Output the (x, y) coordinate of the center of the cell containing the given text.  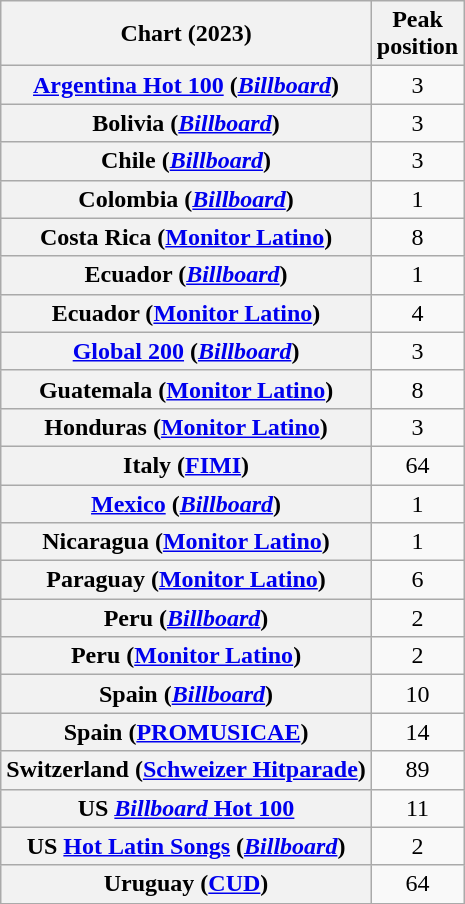
14 (417, 732)
Colombia (Billboard) (186, 199)
11 (417, 808)
4 (417, 313)
Peru (Billboard) (186, 618)
Nicaragua (Monitor Latino) (186, 542)
Global 200 (Billboard) (186, 351)
89 (417, 770)
Spain (Billboard) (186, 694)
US Billboard Hot 100 (186, 808)
Switzerland (Schweizer Hitparade) (186, 770)
Guatemala (Monitor Latino) (186, 389)
Spain (PROMUSICAE) (186, 732)
US Hot Latin Songs (Billboard) (186, 846)
Ecuador (Billboard) (186, 275)
Costa Rica (Monitor Latino) (186, 237)
Paraguay (Monitor Latino) (186, 580)
Chile (Billboard) (186, 161)
Honduras (Monitor Latino) (186, 427)
Italy (FIMI) (186, 465)
Bolivia (Billboard) (186, 123)
Peakposition (417, 34)
Uruguay (CUD) (186, 884)
Ecuador (Monitor Latino) (186, 313)
Argentina Hot 100 (Billboard) (186, 85)
6 (417, 580)
Chart (2023) (186, 34)
Mexico (Billboard) (186, 503)
Peru (Monitor Latino) (186, 656)
10 (417, 694)
